Provide the (x, y) coordinate of the cell's center where the given text is located.  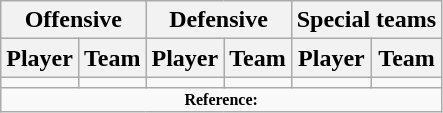
Defensive (218, 20)
Offensive (74, 20)
Special teams (366, 20)
Reference: (222, 100)
